Output the (x, y) coordinate of the center of the cell containing the given text.  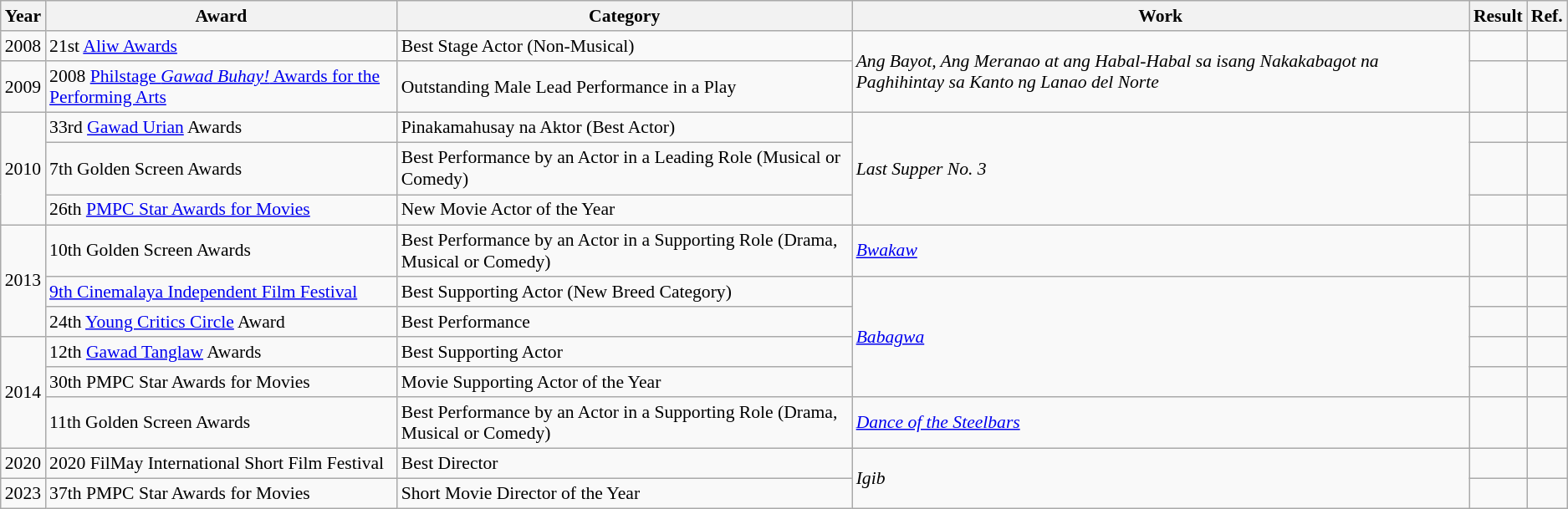
2010 (23, 169)
Result (1499, 16)
7th Golden Screen Awards (221, 169)
2020 FilMay International Short Film Festival (221, 464)
Babagwa (1161, 337)
21st Aliw Awards (221, 46)
Movie Supporting Actor of the Year (625, 382)
2014 (23, 393)
9th Cinemalaya Independent Film Festival (221, 292)
Best Director (625, 464)
Ang Bayot, Ang Meranao at ang Habal-Habal sa isang Nakakabagot na Paghihintay sa Kanto ng Lanao del Norte (1161, 72)
2009 (23, 87)
Dance of the Steelbars (1161, 423)
2008 (23, 46)
Short Movie Director of the Year (625, 494)
Year (23, 16)
Bwakaw (1161, 251)
26th PMPC Star Awards for Movies (221, 210)
2023 (23, 494)
Best Supporting Actor (New Breed Category) (625, 292)
Work (1161, 16)
10th Golden Screen Awards (221, 251)
Outstanding Male Lead Performance in a Play (625, 87)
2020 (23, 464)
Igib (1161, 479)
Award (221, 16)
Pinakamahusay na Aktor (Best Actor) (625, 128)
Best Performance (625, 322)
33rd Gawad Urian Awards (221, 128)
Best Performance by an Actor in a Leading Role (Musical or Comedy) (625, 169)
Last Supper No. 3 (1161, 169)
37th PMPC Star Awards for Movies (221, 494)
30th PMPC Star Awards for Movies (221, 382)
2013 (23, 281)
11th Golden Screen Awards (221, 423)
Category (625, 16)
12th Gawad Tanglaw Awards (221, 352)
2008 Philstage Gawad Buhay! Awards for the Performing Arts (221, 87)
New Movie Actor of the Year (625, 210)
Best Stage Actor (Non-Musical) (625, 46)
Best Supporting Actor (625, 352)
24th Young Critics Circle Award (221, 322)
Ref. (1547, 16)
